Determine the [x, y] coordinate at the center of the cell enclosing the given text.  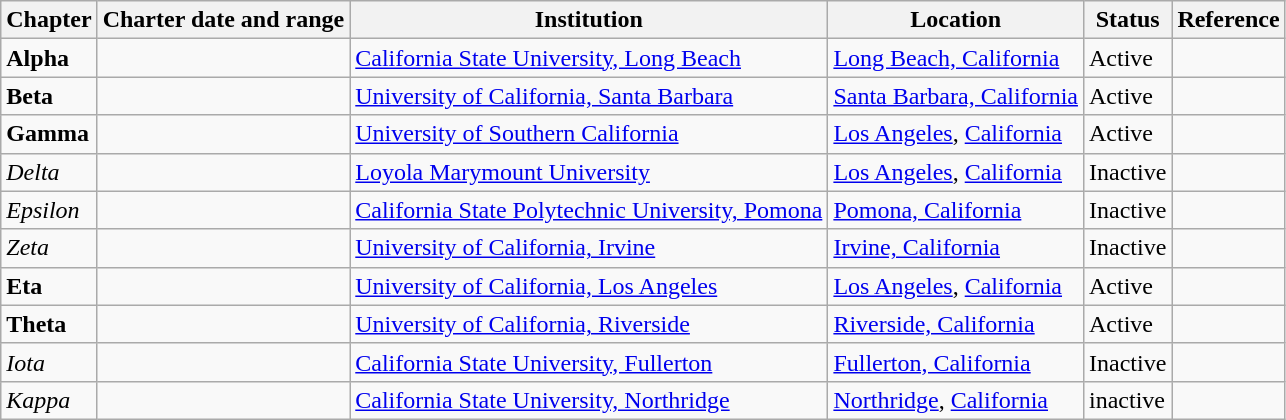
University of Southern California [589, 134]
Theta [49, 324]
Northridge, California [956, 400]
California State University, Northridge [589, 400]
University of California, Los Angeles [589, 286]
Institution [589, 20]
Long Beach, California [956, 58]
Status [1127, 20]
Beta [49, 96]
Riverside, California [956, 324]
California State Polytechnic University, Pomona [589, 210]
Santa Barbara, California [956, 96]
Chapter [49, 20]
Charter date and range [224, 20]
Kappa [49, 400]
Loyola Marymount University [589, 172]
Eta [49, 286]
University of California, Santa Barbara [589, 96]
California State University, Fullerton [589, 362]
Iota [49, 362]
California State University, Long Beach [589, 58]
Delta [49, 172]
Pomona, California [956, 210]
Zeta [49, 248]
inactive [1127, 400]
Alpha [49, 58]
Epsilon [49, 210]
Fullerton, California [956, 362]
Gamma [49, 134]
Reference [1228, 20]
University of California, Riverside [589, 324]
Location [956, 20]
University of California, Irvine [589, 248]
Irvine, California [956, 248]
